From the cell containing the given text, extract its center point as [X, Y] coordinate. 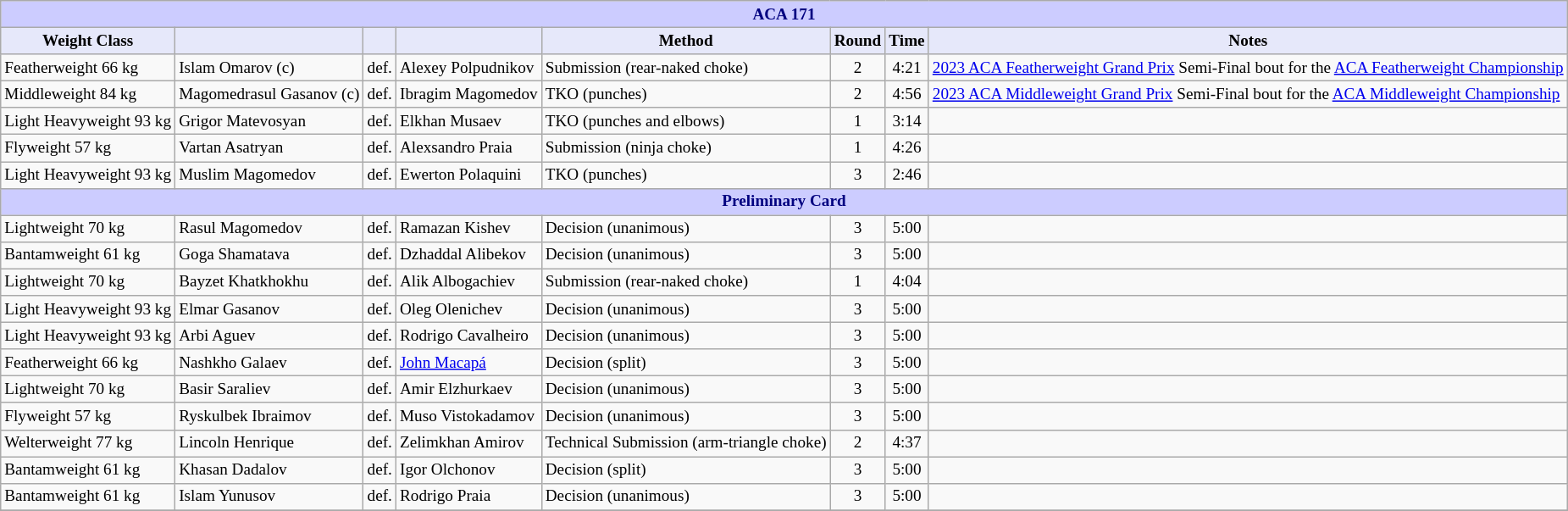
Welterweight 77 kg [88, 443]
4:56 [906, 94]
Basir Saraliev [269, 390]
Weight Class [88, 41]
Elmar Gasanov [269, 309]
Rodrigo Praia [468, 497]
Arbi Aguev [269, 336]
2023 ACA Middleweight Grand Prix Semi-Final bout for the ACA Middleweight Championship [1248, 94]
Preliminary Card [784, 202]
Ramazan Kishev [468, 229]
John Macapá [468, 363]
Rodrigo Cavalheiro [468, 336]
Lincoln Henrique [269, 443]
Alik Albogachiev [468, 282]
Vartan Asatryan [269, 148]
Rasul Magomedov [269, 229]
Ibragim Magomedov [468, 94]
4:21 [906, 68]
Ryskulbek Ibraimov [269, 416]
Muso Vistokadamov [468, 416]
Elkhan Musaev [468, 121]
4:26 [906, 148]
Oleg Olenichev [468, 309]
Time [906, 41]
Magomedrasul Gasanov (c) [269, 94]
Goga Shamatava [269, 255]
Submission (ninja choke) [686, 148]
Nashkho Galaev [269, 363]
Khasan Dadalov [269, 469]
Ewerton Polaquini [468, 175]
Middleweight 84 kg [88, 94]
Muslim Magomedov [269, 175]
Amir Elzhurkaev [468, 390]
2023 ACA Featherweight Grand Prix Semi-Final bout for the ACA Featherweight Championship [1248, 68]
Islam Yunusov [269, 497]
Zelimkhan Amirov [468, 443]
Igor Olchonov [468, 469]
Alexey Polpudnikov [468, 68]
Round [857, 41]
4:04 [906, 282]
TKO (punches and elbows) [686, 121]
Dzhaddal Alibekov [468, 255]
Alexsandro Praia [468, 148]
Bayzet Khatkhokhu [269, 282]
2:46 [906, 175]
Notes [1248, 41]
3:14 [906, 121]
Islam Omarov (c) [269, 68]
Technical Submission (arm-triangle choke) [686, 443]
Grigor Matevosyan [269, 121]
ACA 171 [784, 14]
4:37 [906, 443]
Method [686, 41]
